Return the [x, y] coordinate for the center point of the cell that contains the specified text.  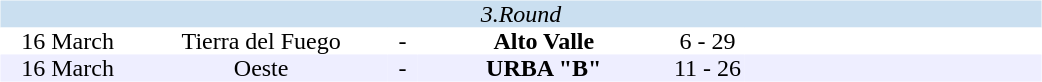
Alto Valle [544, 42]
Oeste [262, 68]
URBA "B" [544, 68]
Tierra del Fuego [262, 42]
6 - 29 [707, 42]
3.Round [520, 14]
11 - 26 [707, 68]
